Identify which cell holds the provided text, then report its (x, y) central coordinate. 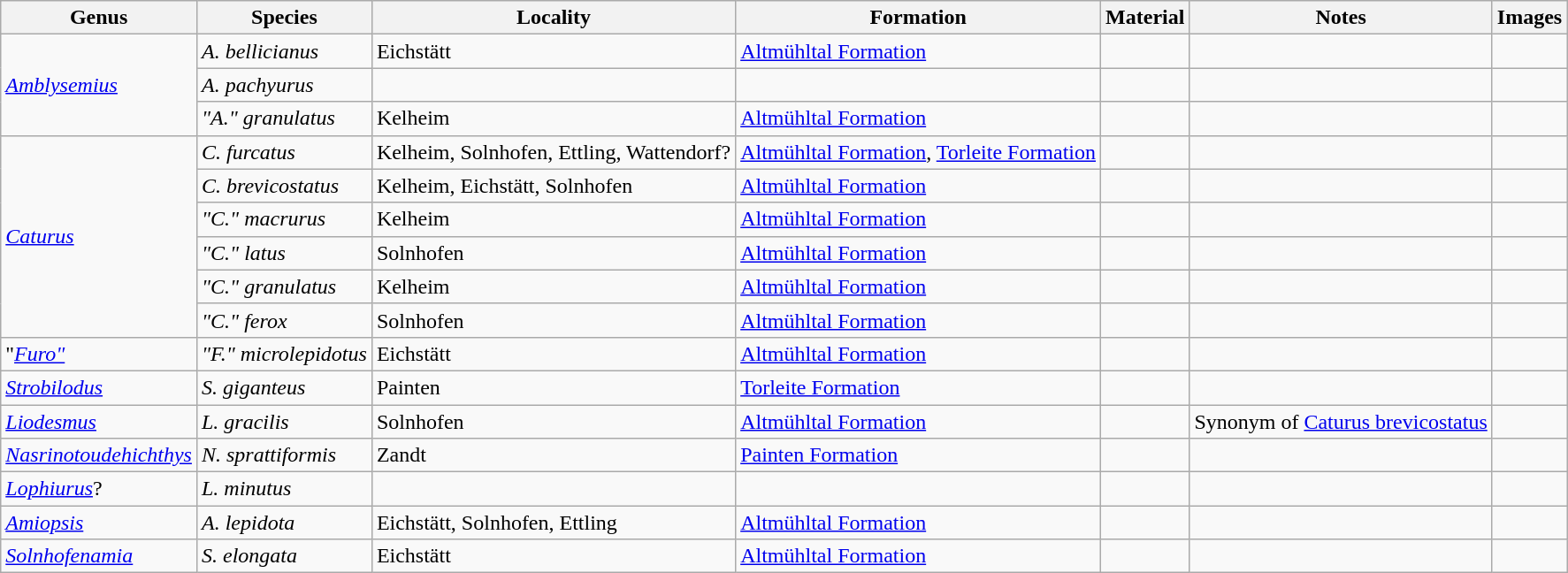
Altmühltal Formation, Torleite Formation (918, 152)
N. sprattiformis (284, 455)
A. lepidota (284, 523)
Eichstätt, Solnhofen, Ettling (554, 523)
"C." macrurus (284, 219)
"C." granulatus (284, 286)
Kelheim, Eichstätt, Solnhofen (554, 186)
L. minutus (284, 489)
Genus (99, 18)
S. elongata (284, 556)
"C." ferox (284, 320)
Painten (554, 387)
A. pachyurus (284, 85)
Species (284, 18)
S. giganteus (284, 387)
A. bellicianus (284, 51)
Liodesmus (99, 422)
Caturus (99, 236)
"A." granulatus (284, 118)
Amiopsis (99, 523)
Formation (918, 18)
Nasrinotoudehichthys (99, 455)
Locality (554, 18)
"F." microlepidotus (284, 354)
Lophiurus? (99, 489)
C. furcatus (284, 152)
Amblysemius (99, 85)
Notes (1341, 18)
Synonym of Caturus brevicostatus (1341, 422)
Images (1529, 18)
Kelheim, Solnhofen, Ettling, Wattendorf? (554, 152)
L. gracilis (284, 422)
"Furo" (99, 354)
Strobilodus (99, 387)
Zandt (554, 455)
Material (1145, 18)
Painten Formation (918, 455)
Torleite Formation (918, 387)
"C." latus (284, 253)
Solnhofenamia (99, 556)
C. brevicostatus (284, 186)
